Output the [x, y] coordinate of the center of the cell containing the given text.  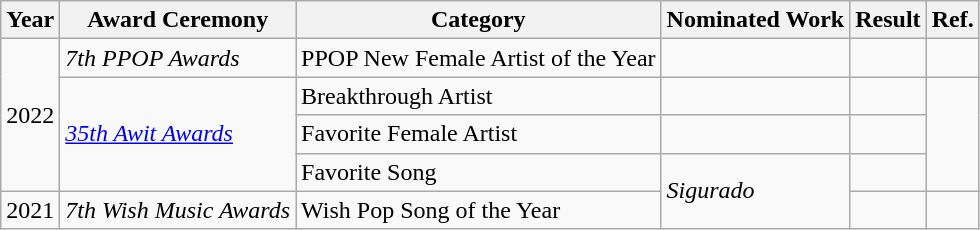
Sigurado [756, 191]
Breakthrough Artist [479, 96]
Ref. [952, 20]
PPOP New Female Artist of the Year [479, 58]
Nominated Work [756, 20]
7th Wish Music Awards [178, 210]
Year [30, 20]
35th Awit Awards [178, 134]
Wish Pop Song of the Year [479, 210]
2022 [30, 115]
Favorite Female Artist [479, 134]
Favorite Song [479, 172]
Category [479, 20]
7th PPOP Awards [178, 58]
2021 [30, 210]
Award Ceremony [178, 20]
Result [888, 20]
